Scan for the cell matching the given text and deliver its [x, y] coordinate at center. 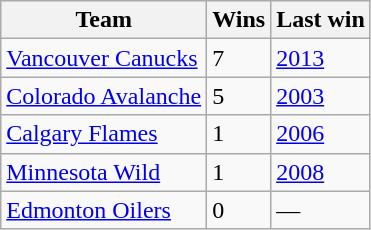
Wins [239, 20]
2008 [321, 172]
Minnesota Wild [104, 172]
— [321, 210]
2003 [321, 96]
Edmonton Oilers [104, 210]
Calgary Flames [104, 134]
Last win [321, 20]
Colorado Avalanche [104, 96]
5 [239, 96]
Team [104, 20]
2013 [321, 58]
0 [239, 210]
2006 [321, 134]
7 [239, 58]
Vancouver Canucks [104, 58]
